Extract the (x, y) coordinate from the center of the cell holding the provided text.  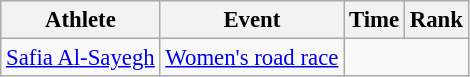
Rank (436, 20)
Women's road race (252, 58)
Athlete (80, 20)
Safia Al-Sayegh (80, 58)
Time (374, 20)
Event (252, 20)
